Detect which cell encompasses the target text, then output its [X, Y] center coordinate. 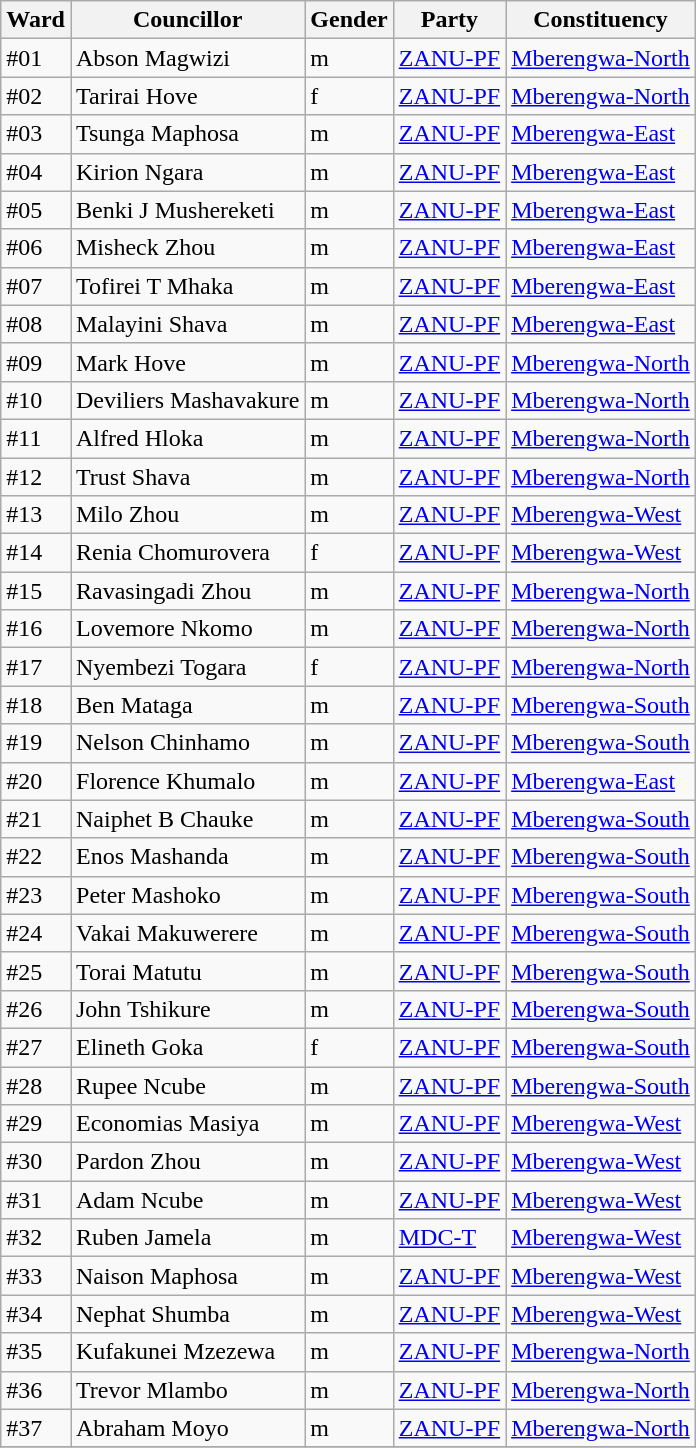
Deviliers Mashavakure [187, 400]
#16 [36, 629]
#13 [36, 515]
#23 [36, 895]
Gender [349, 20]
#31 [36, 1200]
#07 [36, 286]
#22 [36, 857]
Naison Maphosa [187, 1276]
#32 [36, 1238]
#21 [36, 819]
Abraham Moyo [187, 1428]
Enos Mashanda [187, 857]
Naiphet B Chauke [187, 819]
#34 [36, 1314]
#24 [36, 933]
Kirion Ngara [187, 172]
#20 [36, 781]
#03 [36, 134]
#09 [36, 362]
Alfred Hloka [187, 438]
Ward [36, 20]
Ravasingadi Zhou [187, 591]
#28 [36, 1085]
#04 [36, 172]
Vakai Makuwerere [187, 933]
#29 [36, 1124]
Nephat Shumba [187, 1314]
Mark Hove [187, 362]
Abson Magwizi [187, 58]
Kufakunei Mzezewa [187, 1352]
Nyembezi Togara [187, 667]
#11 [36, 438]
Rupee Ncube [187, 1085]
#14 [36, 553]
Economias Masiya [187, 1124]
#26 [36, 1009]
#05 [36, 210]
Misheck Zhou [187, 248]
Renia Chomurovera [187, 553]
Lovemore Nkomo [187, 629]
#27 [36, 1047]
Ben Mataga [187, 705]
#33 [36, 1276]
#30 [36, 1162]
#35 [36, 1352]
Pardon Zhou [187, 1162]
Elineth Goka [187, 1047]
MDC-T [449, 1238]
Tarirai Hove [187, 96]
Ruben Jamela [187, 1238]
Tsunga Maphosa [187, 134]
Constituency [601, 20]
#01 [36, 58]
#17 [36, 667]
Benki J Mushereketi [187, 210]
Malayini Shava [187, 324]
#12 [36, 477]
#15 [36, 591]
#37 [36, 1428]
Florence Khumalo [187, 781]
Party [449, 20]
Nelson Chinhamo [187, 743]
Adam Ncube [187, 1200]
#02 [36, 96]
John Tshikure [187, 1009]
Tofirei T Mhaka [187, 286]
Torai Matutu [187, 971]
#18 [36, 705]
#10 [36, 400]
Trust Shava [187, 477]
#06 [36, 248]
Trevor Mlambo [187, 1390]
#25 [36, 971]
Milo Zhou [187, 515]
Councillor [187, 20]
#08 [36, 324]
#19 [36, 743]
#36 [36, 1390]
Peter Mashoko [187, 895]
